Capture the cell that displays the provided text and extract its [x, y] central coordinate. 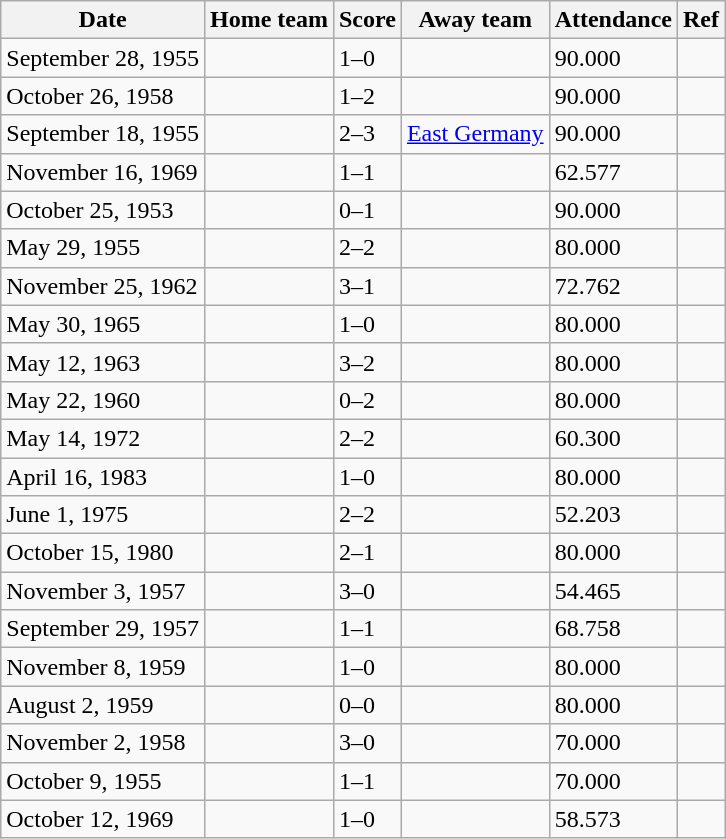
Attendance [613, 20]
April 16, 1983 [103, 477]
Score [367, 20]
Ref [700, 20]
0–0 [367, 705]
June 1, 1975 [103, 515]
November 3, 1957 [103, 591]
May 12, 1963 [103, 362]
September 28, 1955 [103, 58]
2–3 [367, 134]
November 25, 1962 [103, 286]
0–1 [367, 210]
68.758 [613, 629]
October 26, 1958 [103, 96]
May 14, 1972 [103, 438]
1–2 [367, 96]
August 2, 1959 [103, 705]
November 16, 1969 [103, 172]
72.762 [613, 286]
Date [103, 20]
October 25, 1953 [103, 210]
0–2 [367, 400]
2–1 [367, 553]
60.300 [613, 438]
September 18, 1955 [103, 134]
May 29, 1955 [103, 248]
September 29, 1957 [103, 629]
54.465 [613, 591]
62.577 [613, 172]
3–1 [367, 286]
November 2, 1958 [103, 743]
Away team [475, 20]
October 15, 1980 [103, 553]
52.203 [613, 515]
Home team [268, 20]
May 30, 1965 [103, 324]
October 12, 1969 [103, 819]
East Germany [475, 134]
58.573 [613, 819]
May 22, 1960 [103, 400]
3–2 [367, 362]
November 8, 1959 [103, 667]
October 9, 1955 [103, 781]
